Scan for the cell matching the given text and deliver its [x, y] coordinate at center. 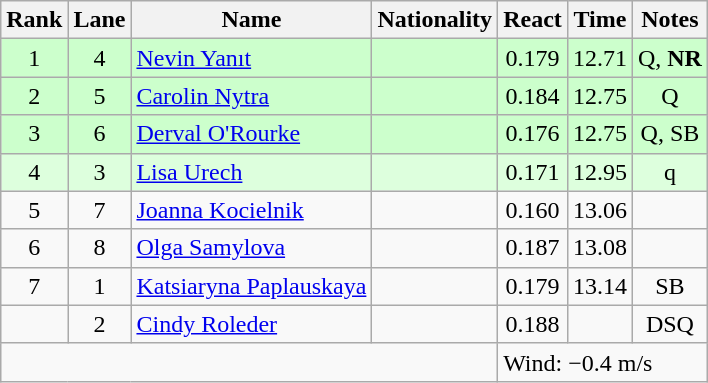
Q, SB [670, 134]
0.184 [533, 96]
0.160 [533, 210]
Q [670, 96]
Q, NR [670, 58]
Derval O'Rourke [252, 134]
q [670, 172]
8 [100, 248]
Rank [34, 20]
13.08 [600, 248]
React [533, 20]
0.188 [533, 324]
Nevin Yanıt [252, 58]
Cindy Roleder [252, 324]
12.71 [600, 58]
Lisa Urech [252, 172]
13.06 [600, 210]
Time [600, 20]
0.171 [533, 172]
12.95 [600, 172]
Olga Samylova [252, 248]
Katsiaryna Paplauskaya [252, 286]
Joanna Kocielnik [252, 210]
Notes [670, 20]
0.176 [533, 134]
Wind: −0.4 m/s [603, 362]
DSQ [670, 324]
Nationality [435, 20]
0.187 [533, 248]
Lane [100, 20]
SB [670, 286]
13.14 [600, 286]
Name [252, 20]
Carolin Nytra [252, 96]
